Return the [x, y] coordinate for the center point of the cell that contains the specified text.  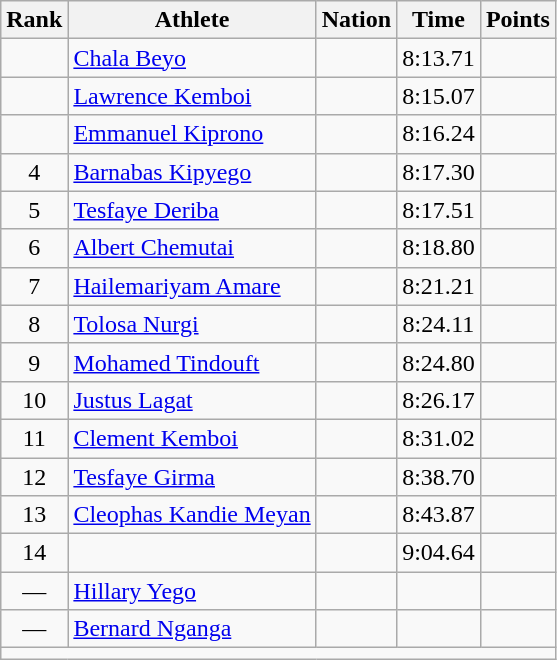
Bernard Nganga [192, 629]
8:16.24 [439, 134]
8:15.07 [439, 96]
Tolosa Nurgi [192, 324]
12 [34, 477]
Tesfaye Deriba [192, 210]
8:38.70 [439, 477]
9 [34, 362]
Barnabas Kipyego [192, 172]
13 [34, 515]
5 [34, 210]
8:31.02 [439, 438]
8 [34, 324]
8:17.51 [439, 210]
8:43.87 [439, 515]
8:17.30 [439, 172]
Lawrence Kemboi [192, 96]
Tesfaye Girma [192, 477]
Albert Chemutai [192, 248]
7 [34, 286]
8:24.11 [439, 324]
Mohamed Tindouft [192, 362]
10 [34, 400]
4 [34, 172]
Emmanuel Kiprono [192, 134]
8:26.17 [439, 400]
Chala Beyo [192, 58]
Athlete [192, 20]
Hillary Yego [192, 591]
6 [34, 248]
Time [439, 20]
Points [518, 20]
8:24.80 [439, 362]
Rank [34, 20]
Nation [356, 20]
Cleophas Kandie Meyan [192, 515]
14 [34, 553]
Justus Lagat [192, 400]
9:04.64 [439, 553]
11 [34, 438]
8:18.80 [439, 248]
Clement Kemboi [192, 438]
8:21.21 [439, 286]
8:13.71 [439, 58]
Hailemariyam Amare [192, 286]
